For the text-containing cell, return its midpoint in (x, y) coordinate format. 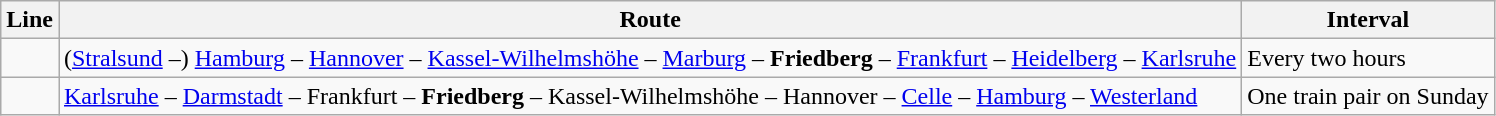
Interval (1368, 20)
Route (650, 20)
One train pair on Sunday (1368, 96)
Karlsruhe – Darmstadt – Frankfurt – Friedberg – Kassel-Wilhelmshöhe – Hannover – Celle – Hamburg – Westerland (650, 96)
Every two hours (1368, 58)
(Stralsund –) Hamburg – Hannover – Kassel-Wilhelmshöhe – Marburg – Friedberg – Frankfurt – Heidelberg – Karlsruhe (650, 58)
Line (30, 20)
